For the text-containing cell, return its midpoint in (x, y) coordinate format. 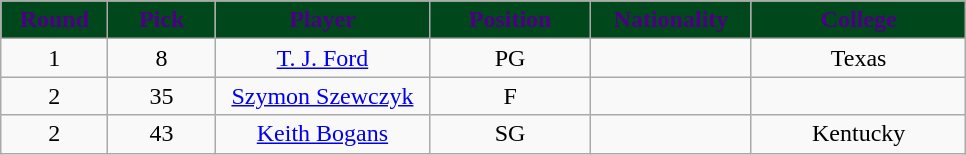
College (858, 20)
1 (54, 58)
35 (162, 96)
8 (162, 58)
43 (162, 134)
Position (510, 20)
Keith Bogans (322, 134)
Kentucky (858, 134)
PG (510, 58)
T. J. Ford (322, 58)
Round (54, 20)
SG (510, 134)
Pick (162, 20)
Szymon Szewczyk (322, 96)
Texas (858, 58)
F (510, 96)
Nationality (672, 20)
Player (322, 20)
